For the text-containing cell, return its midpoint in [X, Y] coordinate format. 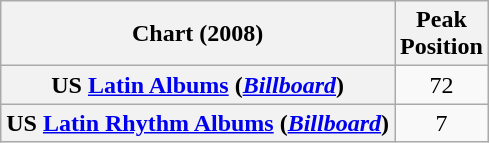
US Latin Albums (Billboard) [198, 85]
US Latin Rhythm Albums (Billboard) [198, 123]
7 [442, 123]
Chart (2008) [198, 34]
Peak Position [442, 34]
72 [442, 85]
